Provide the (X, Y) coordinate of the cell's center where the given text is located.  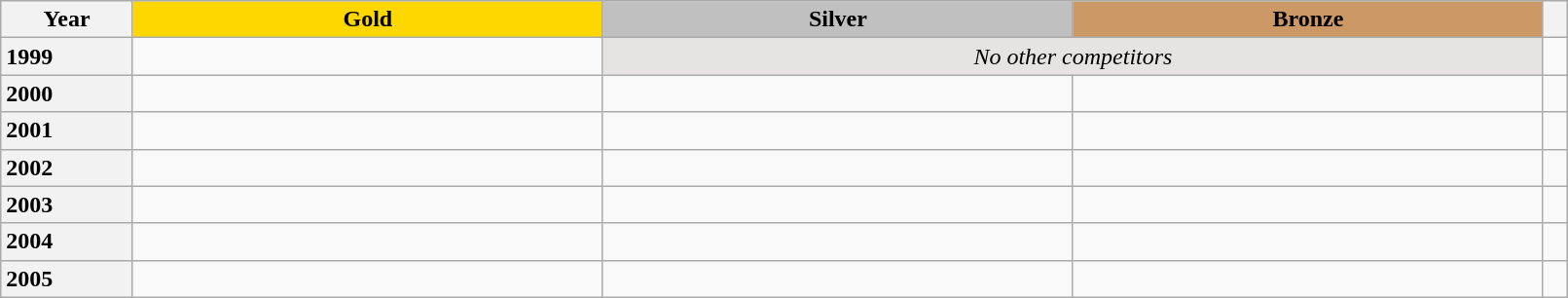
2000 (67, 93)
2005 (67, 279)
2003 (67, 205)
Silver (837, 19)
2002 (67, 168)
2004 (67, 242)
2001 (67, 130)
No other competitors (1073, 56)
Bronze (1308, 19)
Gold (368, 19)
Year (67, 19)
1999 (67, 56)
